Return (x, y) of the center of cell containing provided text 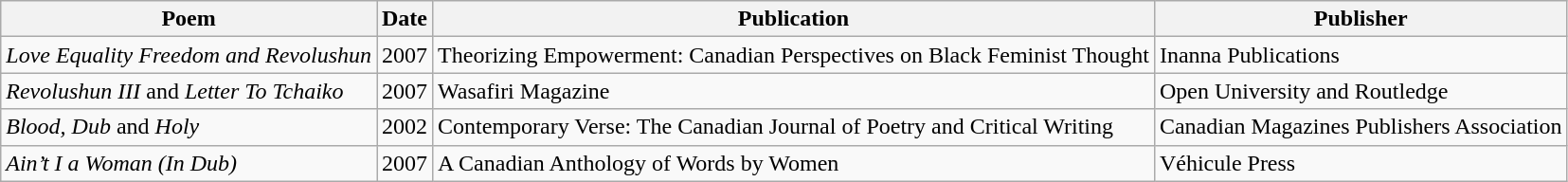
Open University and Routledge (1361, 91)
Theorizing Empowerment: Canadian Perspectives on Black Feminist Thought (794, 55)
Poem (189, 19)
2002 (406, 127)
Love Equality Freedom and Revolushun (189, 55)
Canadian Magazines Publishers Association (1361, 127)
Revolushun III and Letter To Tchaiko (189, 91)
Publication (794, 19)
Wasafiri Magazine (794, 91)
A Canadian Anthology of Words by Women (794, 163)
Véhicule Press (1361, 163)
Blood, Dub and Holy (189, 127)
Date (406, 19)
Ain’t I a Woman (In Dub) (189, 163)
Publisher (1361, 19)
Inanna Publications (1361, 55)
Contemporary Verse: The Canadian Journal of Poetry and Critical Writing (794, 127)
